Search for the cell housing the specified text and yield its [X, Y] center coordinate. 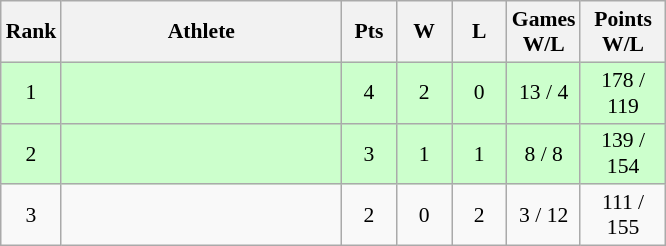
111 / 155 [622, 216]
Athlete [201, 32]
GamesW/L [544, 32]
178 / 119 [622, 92]
139 / 154 [622, 154]
W [424, 32]
13 / 4 [544, 92]
PointsW/L [622, 32]
8 / 8 [544, 154]
3 / 12 [544, 216]
L [480, 32]
Rank [32, 32]
Pts [368, 32]
4 [368, 92]
